Output the (X, Y) coordinate of the center of the cell containing the given text.  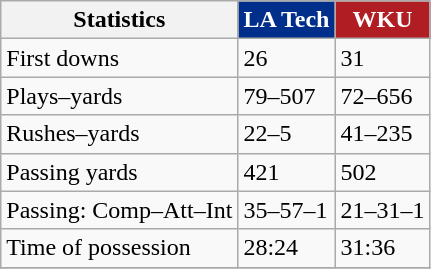
Statistics (120, 20)
LA Tech (286, 20)
22–5 (286, 134)
WKU (382, 20)
72–656 (382, 96)
26 (286, 58)
79–507 (286, 96)
Plays–yards (120, 96)
31:36 (382, 248)
31 (382, 58)
421 (286, 172)
First downs (120, 58)
21–31–1 (382, 210)
Time of possession (120, 248)
35–57–1 (286, 210)
41–235 (382, 134)
Passing yards (120, 172)
28:24 (286, 248)
Rushes–yards (120, 134)
Passing: Comp–Att–Int (120, 210)
502 (382, 172)
